Pinpoint the cell where the given text exists, returning its [X, Y] midpoint coordinate. 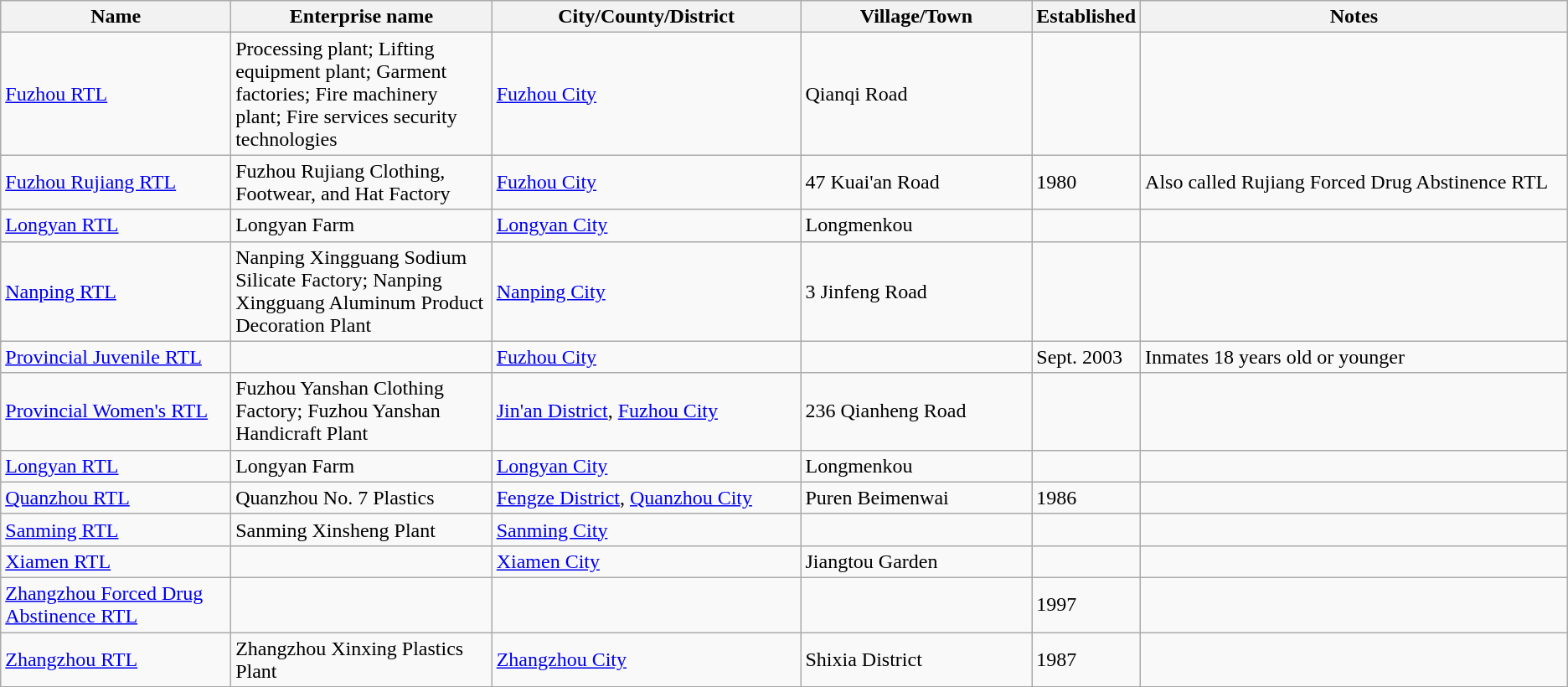
Xiamen City [647, 561]
Shixia District [916, 659]
Village/Town [916, 17]
1986 [1086, 498]
Name [116, 17]
Provincial Juvenile RTL [116, 357]
Fuzhou Rujiang Clothing, Footwear, and Hat Factory [362, 183]
Also called Rujiang Forced Drug Abstinence RTL [1354, 183]
Sanming City [647, 529]
3 Jinfeng Road [916, 292]
47 Kuai'an Road [916, 183]
Enterprise name [362, 17]
Zhangzhou Xinxing Plastics Plant [362, 659]
Quanzhou RTL [116, 498]
Zhangzhou City [647, 659]
Notes [1354, 17]
Puren Beimenwai [916, 498]
Quanzhou No. 7 Plastics [362, 498]
Xiamen RTL [116, 561]
Processing plant; Lifting equipment plant; Garment factories; Fire machinery plant; Fire services security technologies [362, 94]
Nanping RTL [116, 292]
Zhangzhou RTL [116, 659]
City/County/District [647, 17]
Nanping City [647, 292]
Qianqi Road [916, 94]
Jin'an District, Fuzhou City [647, 411]
1997 [1086, 605]
Provincial Women's RTL [116, 411]
236 Qianheng Road [916, 411]
Fengze District, Quanzhou City [647, 498]
Inmates 18 years old or younger [1354, 357]
Nanping Xingguang Sodium Silicate Factory; Nanping Xingguang Aluminum Product Decoration Plant [362, 292]
Sanming Xinsheng Plant [362, 529]
1980 [1086, 183]
Fuzhou RTL [116, 94]
Jiangtou Garden [916, 561]
Sept. 2003 [1086, 357]
Fuzhou Rujiang RTL [116, 183]
Fuzhou Yanshan Clothing Factory; Fuzhou Yanshan Handicraft Plant [362, 411]
1987 [1086, 659]
Zhangzhou Forced Drug Abstinence RTL [116, 605]
Sanming RTL [116, 529]
Established [1086, 17]
